Determine the [x, y] coordinate at the center of the cell enclosing the given text.  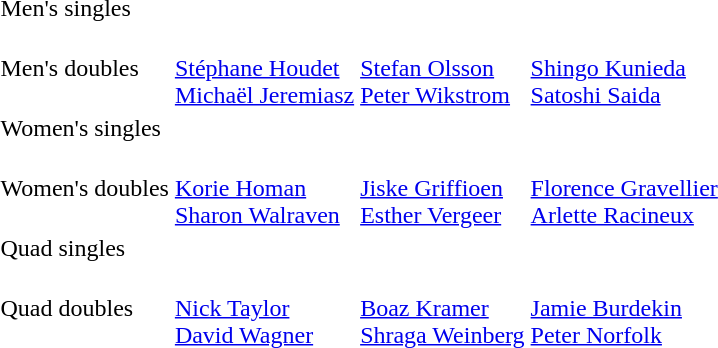
Jiske Griffioen Esther Vergeer [442, 188]
Korie Homan Sharon Walraven [264, 188]
Stefan Olsson Peter Wikstrom [442, 68]
Stéphane Houdet Michaël Jeremiasz [264, 68]
